Extract the [x, y] coordinate from the center of the cell holding the provided text.  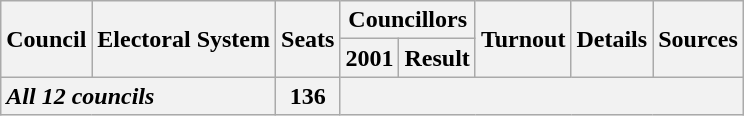
Result [437, 58]
Turnout [523, 39]
Details [612, 39]
Seats [308, 39]
All 12 councils [138, 96]
Electoral System [184, 39]
2001 [370, 58]
136 [308, 96]
Sources [698, 39]
Council [46, 39]
Councillors [408, 20]
